Return (X, Y) of the center of cell containing provided text 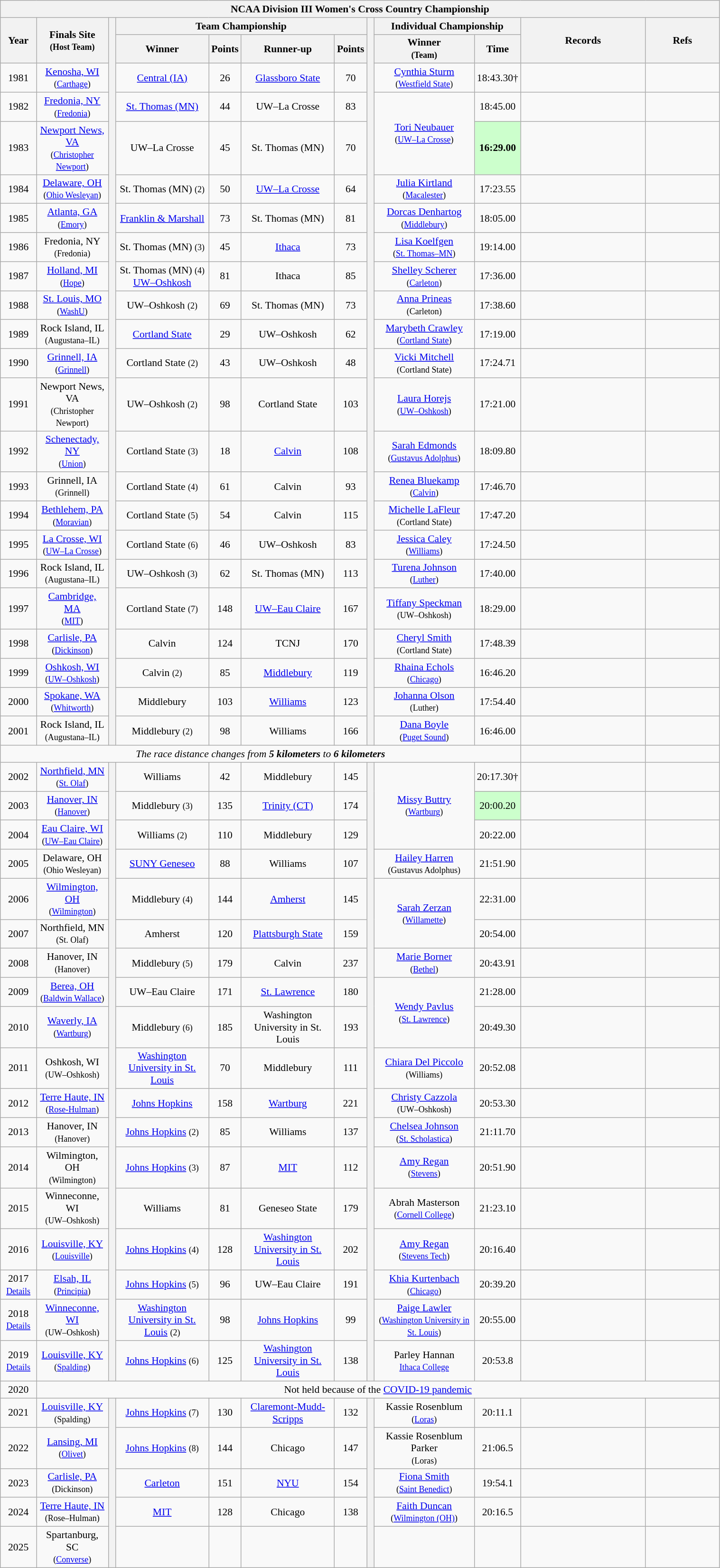
1983 (19, 148)
18:05.00 (497, 218)
Holland, MI(Hope) (72, 276)
2022 (19, 1448)
17:48.39 (497, 644)
Trinity (CT) (288, 806)
132 (351, 1413)
Paige Lawler(Washington University in St. Louis) (424, 1320)
17:23.55 (497, 189)
Winner(Team) (424, 48)
20:00.20 (497, 806)
Johanna Olson(Luther) (424, 702)
69 (225, 305)
1990 (19, 364)
SUNY Geneseo (162, 864)
21:11.70 (497, 1133)
2011 (19, 1068)
Finals Site(Host Team) (72, 41)
171 (225, 992)
Johns Hopkins (4) (162, 1249)
2020 (19, 1390)
159 (351, 934)
Abrah Masterson(Cornell College) (424, 1209)
Dana Boyle(Puget Sound) (424, 731)
50 (225, 189)
Runner-up (288, 48)
115 (351, 516)
1997 (19, 609)
2016 (19, 1249)
87 (225, 1168)
1986 (19, 247)
18:09.80 (497, 452)
Johns Hopkins (8) (162, 1448)
Kenosha, WI(Carthage) (72, 78)
119 (351, 673)
21:28.00 (497, 992)
193 (351, 1027)
22:31.00 (497, 899)
St. Thomas (MN) (2) (162, 189)
2023 (19, 1483)
46 (225, 545)
107 (351, 864)
Time (497, 48)
2008 (19, 963)
18 (225, 452)
NYU (288, 1483)
Cynthia Sturm(Westfield State) (424, 78)
2005 (19, 864)
Cheryl Smith(Cortland State) (424, 644)
Turena Johnson(Luther) (424, 573)
Central (IA) (162, 78)
Bethlehem, PA(Moravian) (72, 516)
Plattsburgh State (288, 934)
26 (225, 78)
Kassie Rosenblum Parker(Loras) (424, 1448)
Middlebury (6) (162, 1027)
Johns Hopkins (2) (162, 1133)
Rhaina Echols(Chicago) (424, 673)
174 (351, 806)
Parley Hannan Ithaca College (424, 1361)
Julia Kirtland(Macalester) (424, 189)
20:22.00 (497, 835)
18:43.30† (497, 78)
113 (351, 573)
20:11.1 (497, 1413)
Cortland State (7) (162, 609)
Refs (683, 41)
151 (225, 1483)
1989 (19, 334)
170 (351, 644)
Johns Hopkins (5) (162, 1285)
154 (351, 1483)
167 (351, 609)
Shelley Scherer(Carleton) (424, 276)
20:53.30 (497, 1103)
Terre Haute, IN(Rose–Hulman) (72, 1512)
20:16.5 (497, 1512)
99 (351, 1320)
20:51.90 (497, 1168)
2003 (19, 806)
48 (351, 364)
Tiffany Speckman(UW–Oshkosh) (424, 609)
54 (225, 516)
96 (225, 1285)
Individual Championship (447, 26)
29 (225, 334)
Terre Haute, IN(Rose-Hulman) (72, 1103)
Lisa Koelfgen(St. Thomas–MN) (424, 247)
Spartanburg, SC(Converse) (72, 1548)
Wendy Pavlus(St. Lawrence) (424, 1013)
Anna Prineas(Carleton) (424, 305)
17:36.00 (497, 276)
Schenectady, NY(Union) (72, 452)
20:54.00 (497, 934)
Berea, OH(Baldwin Wallace) (72, 992)
Chelsea Johnson(St. Scholastica) (424, 1133)
2014 (19, 1168)
147 (351, 1448)
Kassie Rosenblum(Loras) (424, 1413)
20:53.8 (497, 1361)
20:52.08 (497, 1068)
UW–Oshkosh (3) (162, 573)
2025 (19, 1548)
2015 (19, 1209)
Waverly, IA(Wartburg) (72, 1027)
237 (351, 963)
17:21.00 (497, 404)
Johns Hopkins (6) (162, 1361)
120 (225, 934)
Amy Regan(Stevens) (424, 1168)
20:55.00 (497, 1320)
Middlebury (3) (162, 806)
Records (583, 41)
Not held because of the COVID-19 pandemic (378, 1390)
17:46.70 (497, 487)
166 (351, 731)
20:43.91 (497, 963)
20:16.40 (497, 1249)
19:54.1 (497, 1483)
Winner (162, 48)
Tori Neubauer(UW–La Crosse) (424, 134)
St. Louis, MO(WashU) (72, 305)
1992 (19, 452)
Cambridge, MA(MIT) (72, 609)
1991 (19, 404)
Sarah Zerzan(Willamette) (424, 913)
Middlebury (4) (162, 899)
61 (225, 487)
2013 (19, 1133)
1999 (19, 673)
The race distance changes from 5 kilometers to 6 kilometers (261, 754)
18:45.00 (497, 107)
2024 (19, 1512)
Cortland State (2) (162, 364)
2012 (19, 1103)
158 (225, 1103)
180 (351, 992)
Fiona Smith(Saint Benedict) (424, 1483)
Michelle LaFleur(Cortland State) (424, 516)
TCNJ (288, 644)
Jessica Caley(Williams) (424, 545)
Franklin & Marshall (162, 218)
St. Lawrence (288, 992)
137 (351, 1133)
Cortland State (5) (162, 516)
Vicki Mitchell(Cortland State) (424, 364)
Middlebury (2) (162, 731)
43 (225, 364)
Wartburg (288, 1103)
16:46.00 (497, 731)
19:14.00 (497, 247)
20:39.20 (497, 1285)
Carleton (162, 1483)
21:51.90 (497, 864)
185 (225, 1027)
17:40.00 (497, 573)
St. Thomas (MN) (4)UW–Oshkosh (162, 276)
Hailey Harren(Gustavus Adolphus) (424, 864)
16:29.00 (497, 148)
130 (225, 1413)
NCAA Division III Women's Cross Country Championship (360, 9)
17:54.40 (497, 702)
42 (225, 777)
123 (351, 702)
Eau Claire, WI(UW–Eau Claire) (72, 835)
21:23.10 (497, 1209)
2004 (19, 835)
Chiara Del Piccolo(Williams) (424, 1068)
Cortland State (4) (162, 487)
1985 (19, 218)
125 (225, 1361)
Year (19, 41)
124 (225, 644)
1996 (19, 573)
16:46.20 (497, 673)
1987 (19, 276)
Sarah Edmonds(Gustavus Adolphus) (424, 452)
2006 (19, 899)
Elsah, IL(Principia) (72, 1285)
2018Details (19, 1320)
1988 (19, 305)
1994 (19, 516)
Cortland State (3) (162, 452)
17:47.20 (497, 516)
Glassboro State (288, 78)
Missy Buttry(Wartburg) (424, 806)
Khia Kurtenbach(Chicago) (424, 1285)
2001 (19, 731)
Marybeth Crawley(Cortland State) (424, 334)
Faith Duncan(Wilmington (OH)) (424, 1512)
17:38.60 (497, 305)
La Crosse, WI(UW–La Crosse) (72, 545)
191 (351, 1285)
Cortland State (6) (162, 545)
Dorcas Denhartog(Middlebury) (424, 218)
1984 (19, 189)
Amy Regan(Stevens Tech) (424, 1249)
Team Championship (241, 26)
2002 (19, 777)
17:19.00 (497, 334)
Johns Hopkins (3) (162, 1168)
Louisville, KY(Louisville) (72, 1249)
1993 (19, 487)
111 (351, 1068)
Johns Hopkins (7) (162, 1413)
2017Details (19, 1285)
2021 (19, 1413)
64 (351, 189)
Middlebury (5) (162, 963)
Laura Horejs(UW–Oshkosh) (424, 404)
Geneseo State (288, 1209)
2009 (19, 992)
Renea Bluekamp(Calvin) (424, 487)
18:29.00 (497, 609)
2007 (19, 934)
20:49.30 (497, 1027)
2019Details (19, 1361)
93 (351, 487)
1981 (19, 78)
20:17.30† (497, 777)
2000 (19, 702)
1998 (19, 644)
1995 (19, 545)
Williams (2) (162, 835)
44 (225, 107)
Atlanta, GA(Emory) (72, 218)
1982 (19, 107)
Spokane, WA(Whitworth) (72, 702)
88 (225, 864)
148 (225, 609)
Marie Borner(Bethel) (424, 963)
112 (351, 1168)
Calvin (2) (162, 673)
221 (351, 1103)
108 (351, 452)
St. Thomas (MN) (3) (162, 247)
17:24.50 (497, 545)
Claremont-Mudd-Scripps (288, 1413)
129 (351, 835)
17:24.71 (497, 364)
Washington University in St. Louis (2) (162, 1320)
21:06.5 (497, 1448)
110 (225, 835)
202 (351, 1249)
Lansing, MI(Olivet) (72, 1448)
135 (225, 806)
Christy Cazzola(UW–Oshkosh) (424, 1103)
2010 (19, 1027)
